Capture the cell that displays the provided text and extract its [x, y] central coordinate. 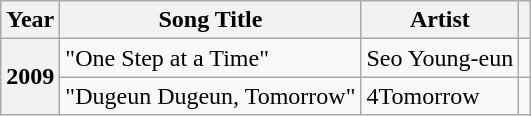
Artist [440, 20]
"Dugeun Dugeun, Tomorrow" [210, 96]
Seo Young-eun [440, 58]
Song Title [210, 20]
Year [30, 20]
2009 [30, 77]
"One Step at a Time" [210, 58]
4Tomorrow [440, 96]
